Identify which cell holds the provided text, then report its (x, y) central coordinate. 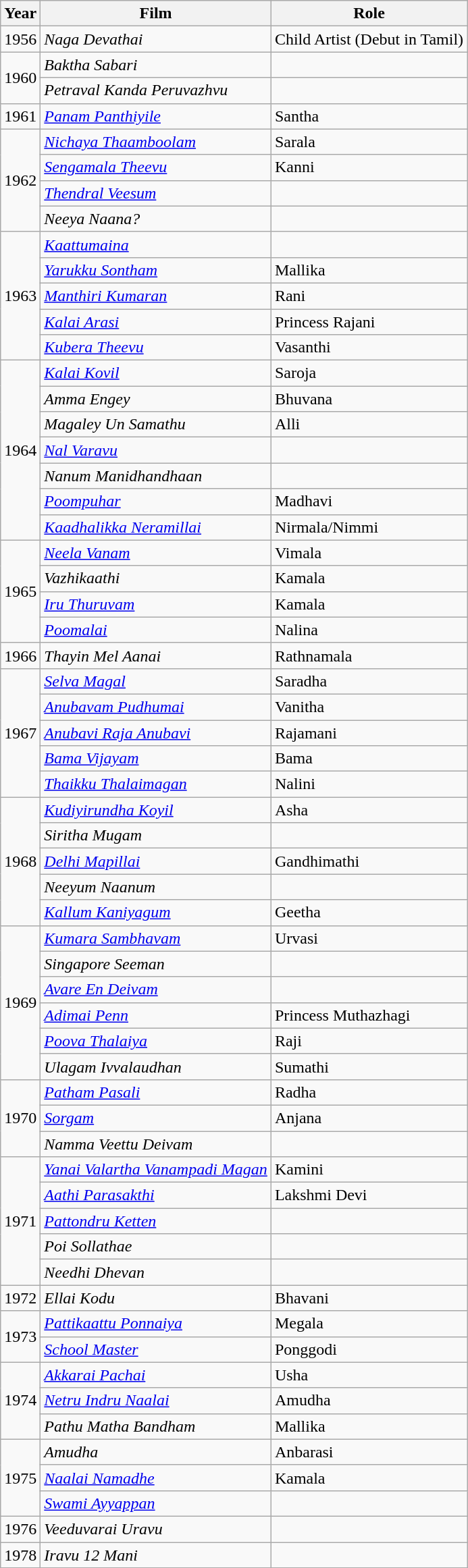
Vazhikaathi (156, 578)
Vanitha (369, 707)
Anbarasi (369, 1452)
Iru Thuruvam (156, 604)
Nanum Manidhandhaan (156, 476)
Rajamani (369, 732)
Kamini (369, 1170)
Thendral Veesum (156, 193)
Magaley Un Samathu (156, 425)
Alli (369, 425)
Akkarai Pachai (156, 1375)
Sarala (369, 142)
1966 (20, 655)
Gandhimathi (369, 861)
Kubera Theevu (156, 348)
Nalina (369, 630)
Child Artist (Debut in Tamil) (369, 39)
1963 (20, 296)
Siritha Mugam (156, 836)
1965 (20, 591)
Manthiri Kumaran (156, 296)
Amma Engey (156, 399)
1961 (20, 116)
Lakshmi Devi (369, 1195)
Vimala (369, 553)
Anubavi Raja Anubavi (156, 732)
1969 (20, 1002)
Kumara Sambhavam (156, 938)
Geetha (369, 913)
Film (156, 13)
Nichaya Thaamboolam (156, 142)
Thayin Mel Aanai (156, 655)
Sengamala Theevu (156, 167)
Avare En Deivam (156, 990)
Adimai Penn (156, 1015)
Asha (369, 810)
Poomalai (156, 630)
Namma Veettu Deivam (156, 1144)
Madhavi (369, 502)
Pattikaattu Ponnaiya (156, 1324)
Poi Sollathae (156, 1247)
Naga Devathai (156, 39)
Neela Vanam (156, 553)
Princess Muthazhagi (369, 1015)
Kudiyirundha Koyil (156, 810)
Anjana (369, 1118)
1974 (20, 1401)
1956 (20, 39)
Poompuhar (156, 502)
Needhi Dhevan (156, 1272)
Megala (369, 1324)
Petraval Kanda Peruvazhvu (156, 90)
Role (369, 13)
Nal Varavu (156, 450)
Aathi Parasakthi (156, 1195)
Netru Indru Naalai (156, 1401)
Nirmala/Nimmi (369, 527)
Urvasi (369, 938)
Bama Vijayam (156, 759)
Bhuvana (369, 399)
Ellai Kodu (156, 1298)
Santha (369, 116)
Kalai Arasi (156, 322)
Sorgam (156, 1118)
Patham Pasali (156, 1092)
Poova Thalaiya (156, 1041)
Bhavani (369, 1298)
1971 (20, 1221)
Bama (369, 759)
1970 (20, 1118)
1978 (20, 1555)
Kaattumaina (156, 244)
Rani (369, 296)
Rathnamala (369, 655)
Sumathi (369, 1066)
Swami Ayyappan (156, 1503)
1967 (20, 732)
1962 (20, 180)
1960 (20, 78)
1973 (20, 1336)
Raji (369, 1041)
Iravu 12 Mani (156, 1555)
Vasanthi (369, 348)
Radha (369, 1092)
Neeyum Naanum (156, 887)
Anubavam Pudhumai (156, 707)
Delhi Mapillai (156, 861)
1975 (20, 1478)
Saroja (369, 373)
Kanni (369, 167)
Pattondru Ketten (156, 1221)
Selva Magal (156, 681)
Kaadhalikka Neramillai (156, 527)
Kalai Kovil (156, 373)
School Master (156, 1349)
Baktha Sabari (156, 65)
Yanai Valartha Vanampadi Magan (156, 1170)
Kallum Kaniyagum (156, 913)
Naalai Namadhe (156, 1478)
Year (20, 13)
Singapore Seeman (156, 964)
Nalini (369, 784)
Ulagam Ivvalaudhan (156, 1066)
1972 (20, 1298)
Saradha (369, 681)
Ponggodi (369, 1349)
1968 (20, 861)
Neeya Naana? (156, 219)
1976 (20, 1529)
Princess Rajani (369, 322)
Thaikku Thalaimagan (156, 784)
Usha (369, 1375)
Pathu Matha Bandham (156, 1426)
1964 (20, 450)
Veeduvarai Uravu (156, 1529)
Yarukku Sontham (156, 270)
Panam Panthiyile (156, 116)
